From the cell containing the given text, extract its center point as (x, y) coordinate. 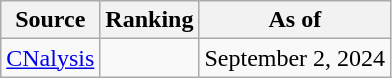
Ranking (150, 20)
As of (295, 20)
Source (50, 20)
September 2, 2024 (295, 58)
CNalysis (50, 58)
